Scan for the cell matching the given text and deliver its (X, Y) coordinate at center. 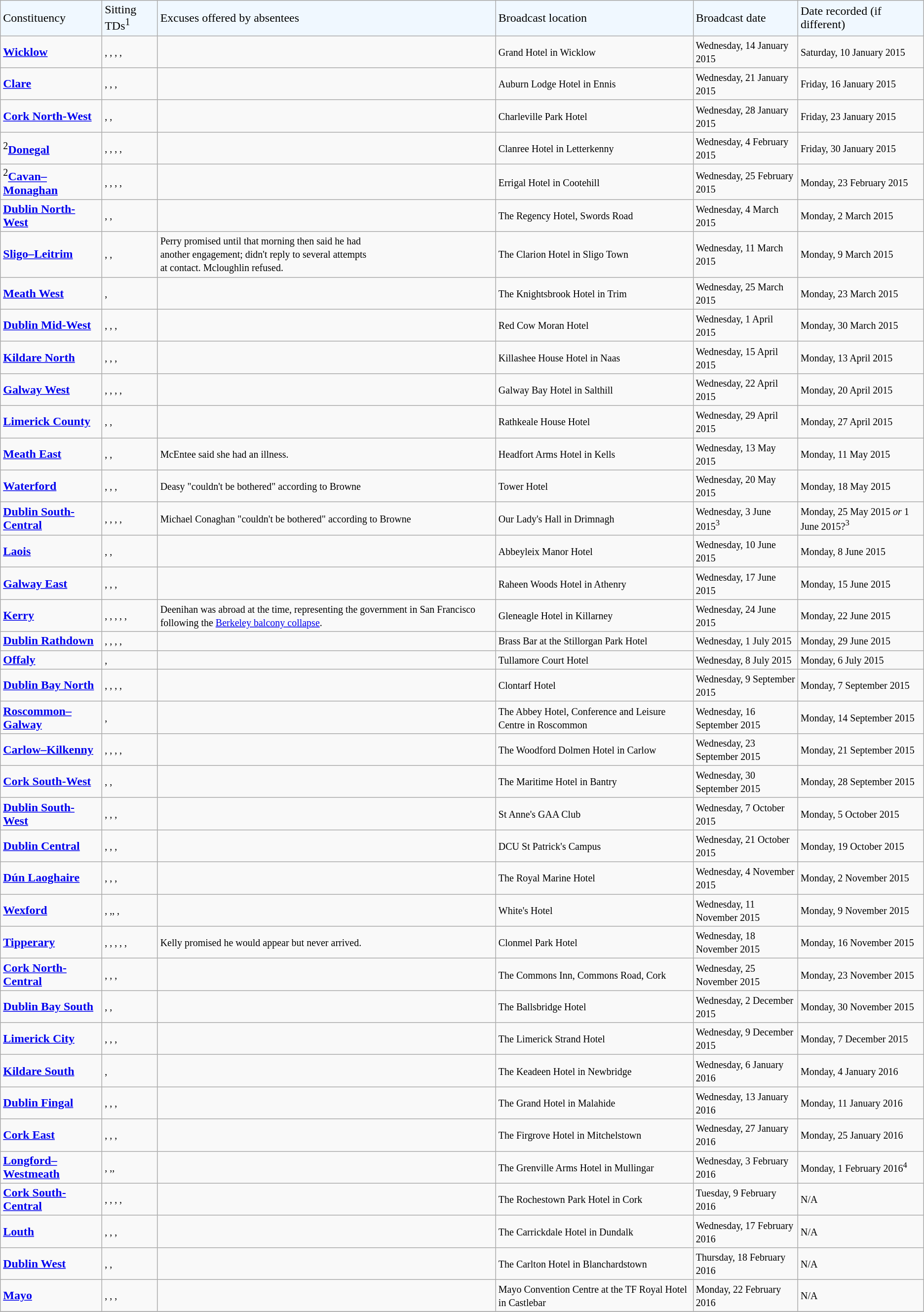
Wednesday, 22 April 2015 (745, 389)
Monday, 20 April 2015 (861, 389)
Wednesday, 21 October 2015 (745, 846)
Tuesday, 9 February 2016 (745, 1199)
Carlow–Kilkenny (51, 750)
Dublin Bay North (51, 685)
Monday, 25 May 2015 or 1 June 2015?3 (861, 518)
Clanree Hotel in Letterkenny (594, 148)
Monday, 11 May 2015 (861, 454)
Monday, 23 March 2015 (861, 293)
Wednesday, 21 January 2015 (745, 84)
McEntee said she had an illness. (327, 454)
Louth (51, 1232)
DCU St Patrick's Campus (594, 846)
Monday, 22 February 2016 (745, 1296)
Dublin Fingal (51, 1103)
Tipperary (51, 942)
Wednesday, 16 September 2015 (745, 717)
Broadcast date (745, 18)
Wednesday, 25 November 2015 (745, 975)
Cork North-West (51, 116)
Tullamore Court Hotel (594, 660)
Wednesday, 4 February 2015 (745, 148)
Monday, 1 February 20164 (861, 1167)
Monday, 22 June 2015 (861, 615)
The Regency Hotel, Swords Road (594, 215)
Limerick County (51, 422)
Monday, 29 June 2015 (861, 641)
Kildare North (51, 358)
Monday, 7 September 2015 (861, 685)
Monday, 18 May 2015 (861, 486)
Date recorded (if different) (861, 18)
Wexford (51, 911)
Wednesday, 25 February 2015 (745, 182)
Clare (51, 84)
Galway Bay Hotel in Salthill (594, 389)
Red Cow Moran Hotel (594, 325)
Monday, 23 February 2015 (861, 182)
Excuses offered by absentees (327, 18)
Monday, 30 November 2015 (861, 1006)
Michael Conaghan "couldn't be bothered" according to Browne (327, 518)
Cork South-Central (51, 1199)
Sitting TDs1 (130, 18)
Roscommon–Galway (51, 717)
Monday, 25 January 2016 (861, 1135)
The Abbey Hotel, Conference and Leisure Centre in Roscommon (594, 717)
Brass Bar at the Stillorgan Park Hotel (594, 641)
Wednesday, 17 February 2016 (745, 1232)
Wednesday, 20 May 2015 (745, 486)
Wednesday, 2 December 2015 (745, 1006)
Monday, 2 March 2015 (861, 215)
Mayo (51, 1296)
Limerick City (51, 1039)
Thursday, 18 February 2016 (745, 1263)
Laois (51, 551)
Monday, 15 June 2015 (861, 584)
Wednesday, 25 March 2015 (745, 293)
Gleneagle Hotel in Killarney (594, 615)
Dublin South-Central (51, 518)
Friday, 16 January 2015 (861, 84)
Dublin South-West (51, 814)
Monday, 23 November 2015 (861, 975)
Meath East (51, 454)
Monday, 4 January 2016 (861, 1071)
Wednesday, 13 January 2016 (745, 1103)
Galway East (51, 584)
Dún Laoghaire (51, 878)
Sligo–Leitrim (51, 254)
The Grand Hotel in Malahide (594, 1103)
Wednesday, 3 June 20153 (745, 518)
Offaly (51, 660)
Grand Hotel in Wicklow (594, 51)
Monday, 27 April 2015 (861, 422)
Monday, 9 November 2015 (861, 911)
Wednesday, 13 May 2015 (745, 454)
Wednesday, 30 September 2015 (745, 781)
The Knightsbrook Hotel in Trim (594, 293)
Cork South-West (51, 781)
Clonmel Park Hotel (594, 942)
Deenihan was abroad at the time, representing the government in San Francisco following the Berkeley balcony collapse. (327, 615)
Longford–Westmeath (51, 1167)
Dublin Mid-West (51, 325)
Broadcast location (594, 18)
Monday, 8 June 2015 (861, 551)
Wednesday, 10 June 2015 (745, 551)
Monday, 5 October 2015 (861, 814)
Wednesday, 14 January 2015 (745, 51)
Perry promised until that morning then said he hadanother engagement; didn't reply to several attemptsat contact. Mcloughlin refused. (327, 254)
Monday, 30 March 2015 (861, 325)
Errigal Hotel in Cootehill (594, 182)
Monday, 6 July 2015 (861, 660)
The Rochestown Park Hotel in Cork (594, 1199)
Saturday, 10 January 2015 (861, 51)
Wednesday, 6 January 2016 (745, 1071)
Constituency (51, 18)
The Maritime Hotel in Bantry (594, 781)
Monday, 16 November 2015 (861, 942)
The Firgrove Hotel in Mitchelstown (594, 1135)
Kerry (51, 615)
St Anne's GAA Club (594, 814)
The Carlton Hotel in Blanchardstown (594, 1263)
Wednesday, 18 November 2015 (745, 942)
Clontarf Hotel (594, 685)
The Limerick Strand Hotel (594, 1039)
Cork East (51, 1135)
Wednesday, 15 April 2015 (745, 358)
Monday, 14 September 2015 (861, 717)
Abbeyleix Manor Hotel (594, 551)
Wednesday, 9 September 2015 (745, 685)
Meath West (51, 293)
Wednesday, 9 December 2015 (745, 1039)
Friday, 23 January 2015 (861, 116)
Wednesday, 11 March 2015 (745, 254)
The Clarion Hotel in Sligo Town (594, 254)
Wednesday, 24 June 2015 (745, 615)
The Grenville Arms Hotel in Mullingar (594, 1167)
Monday, 28 September 2015 (861, 781)
Waterford (51, 486)
Mayo Convention Centre at the TF Royal Hotel in Castlebar (594, 1296)
Dublin Rathdown (51, 641)
2Donegal (51, 148)
Dublin Central (51, 846)
Raheen Woods Hotel in Athenry (594, 584)
Dublin North-West (51, 215)
Wednesday, 8 July 2015 (745, 660)
White's Hotel (594, 911)
Auburn Lodge Hotel in Ennis (594, 84)
The Woodford Dolmen Hotel in Carlow (594, 750)
Wednesday, 27 January 2016 (745, 1135)
The Keadeen Hotel in Newbridge (594, 1071)
Deasy "couldn't be bothered" according to Browne (327, 486)
Monday, 11 January 2016 (861, 1103)
Kelly promised he would appear but never arrived. (327, 942)
Wednesday, 17 June 2015 (745, 584)
Rathkeale House Hotel (594, 422)
Wednesday, 1 April 2015 (745, 325)
Wednesday, 4 March 2015 (745, 215)
Kildare South (51, 1071)
, ,, (130, 1167)
The Carrickdale Hotel in Dundalk (594, 1232)
Friday, 30 January 2015 (861, 148)
2Cavan–Monaghan (51, 182)
Galway West (51, 389)
Wednesday, 4 November 2015 (745, 878)
Headfort Arms Hotel in Kells (594, 454)
Charleville Park Hotel (594, 116)
The Ballsbridge Hotel (594, 1006)
Dublin Bay South (51, 1006)
Wednesday, 11 November 2015 (745, 911)
Monday, 19 October 2015 (861, 846)
Killashee House Hotel in Naas (594, 358)
Monday, 13 April 2015 (861, 358)
Monday, 9 March 2015 (861, 254)
Monday, 2 November 2015 (861, 878)
Monday, 7 December 2015 (861, 1039)
Monday, 21 September 2015 (861, 750)
Cork North-Central (51, 975)
Wednesday, 3 February 2016 (745, 1167)
Wednesday, 23 September 2015 (745, 750)
, ,, , (130, 911)
Wednesday, 28 January 2015 (745, 116)
Wednesday, 29 April 2015 (745, 422)
Wednesday, 7 October 2015 (745, 814)
Dublin West (51, 1263)
The Commons Inn, Commons Road, Cork (594, 975)
The Royal Marine Hotel (594, 878)
Our Lady's Hall in Drimnagh (594, 518)
Wicklow (51, 51)
Tower Hotel (594, 486)
Wednesday, 1 July 2015 (745, 641)
